From the cell containing the given text, extract its center point as [x, y] coordinate. 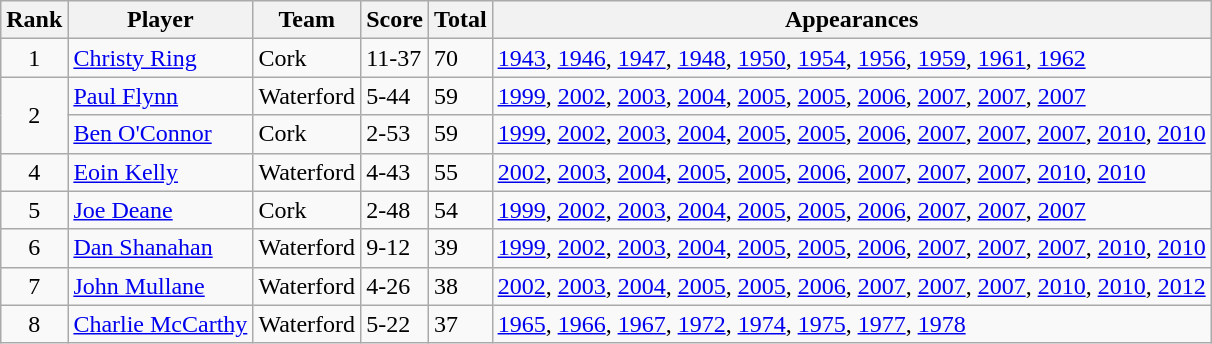
4 [34, 172]
9-12 [395, 248]
1 [34, 58]
7 [34, 286]
5-44 [395, 96]
Player [160, 20]
Team [307, 20]
5-22 [395, 324]
6 [34, 248]
39 [461, 248]
2 [34, 115]
Dan Shanahan [160, 248]
Eoin Kelly [160, 172]
8 [34, 324]
2-48 [395, 210]
Joe Deane [160, 210]
4-26 [395, 286]
5 [34, 210]
2-53 [395, 134]
4-43 [395, 172]
11-37 [395, 58]
Paul Flynn [160, 96]
Appearances [852, 20]
38 [461, 286]
Christy Ring [160, 58]
70 [461, 58]
55 [461, 172]
Total [461, 20]
1943, 1946, 1947, 1948, 1950, 1954, 1956, 1959, 1961, 1962 [852, 58]
Charlie McCarthy [160, 324]
Rank [34, 20]
2002, 2003, 2004, 2005, 2005, 2006, 2007, 2007, 2007, 2010, 2010 [852, 172]
Ben O'Connor [160, 134]
Score [395, 20]
John Mullane [160, 286]
1965, 1966, 1967, 1972, 1974, 1975, 1977, 1978 [852, 324]
2002, 2003, 2004, 2005, 2005, 2006, 2007, 2007, 2007, 2010, 2010, 2012 [852, 286]
37 [461, 324]
54 [461, 210]
